Locate the cell with the specified text and output its (X, Y) center coordinate. 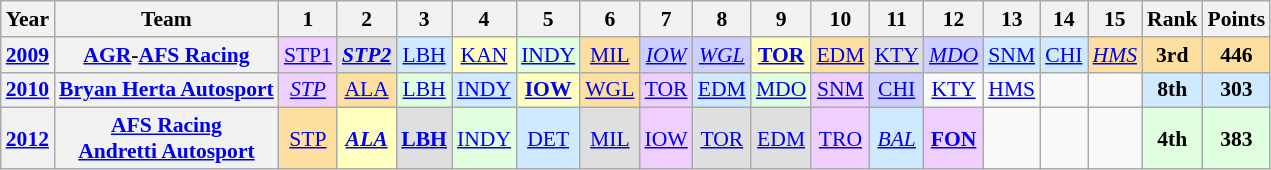
STP1 (308, 55)
Bryan Herta Autosport (166, 90)
Rank (1172, 19)
15 (1115, 19)
3rd (1172, 55)
7 (666, 19)
9 (782, 19)
12 (954, 19)
2 (366, 19)
DET (548, 138)
AFS RacingAndretti Autosport (166, 138)
8th (1172, 90)
BAL (896, 138)
11 (896, 19)
Points (1237, 19)
383 (1237, 138)
AGR-AFS Racing (166, 55)
4 (484, 19)
2010 (28, 90)
10 (840, 19)
4th (1172, 138)
13 (1012, 19)
STP2 (366, 55)
5 (548, 19)
14 (1064, 19)
8 (722, 19)
2012 (28, 138)
3 (424, 19)
FON (954, 138)
303 (1237, 90)
2009 (28, 55)
KAN (484, 55)
446 (1237, 55)
Year (28, 19)
6 (610, 19)
Team (166, 19)
1 (308, 19)
TRO (840, 138)
